Determine the [X, Y] coordinate at the center of the cell enclosing the given text.  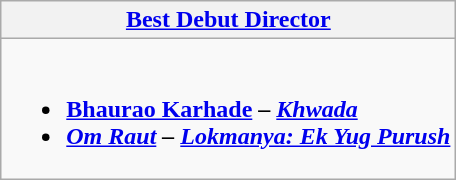
Best Debut Director [228, 20]
Bhaurao Karhade – KhwadaOm Raut – Lokmanya: Ek Yug Purush [228, 109]
